Return (x, y) of the center of cell containing provided text 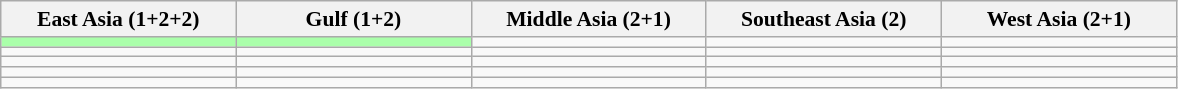
Middle Asia (2+1) (588, 19)
East Asia (1+2+2) (118, 19)
Southeast Asia (2) (824, 19)
West Asia (2+1) (1058, 19)
Gulf (1+2) (354, 19)
